Return the (X, Y) coordinate for the center point of the cell that contains the specified text.  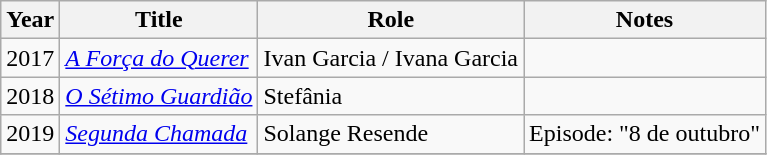
A Força do Querer (159, 58)
Solange Resende (391, 134)
Year (30, 20)
Notes (645, 20)
Title (159, 20)
2017 (30, 58)
O Sétimo Guardião (159, 96)
Role (391, 20)
2019 (30, 134)
Episode: "8 de outubro" (645, 134)
2018 (30, 96)
Stefânia (391, 96)
Segunda Chamada (159, 134)
Ivan Garcia / Ivana Garcia (391, 58)
